Locate the cell with the specified text and output its [X, Y] center coordinate. 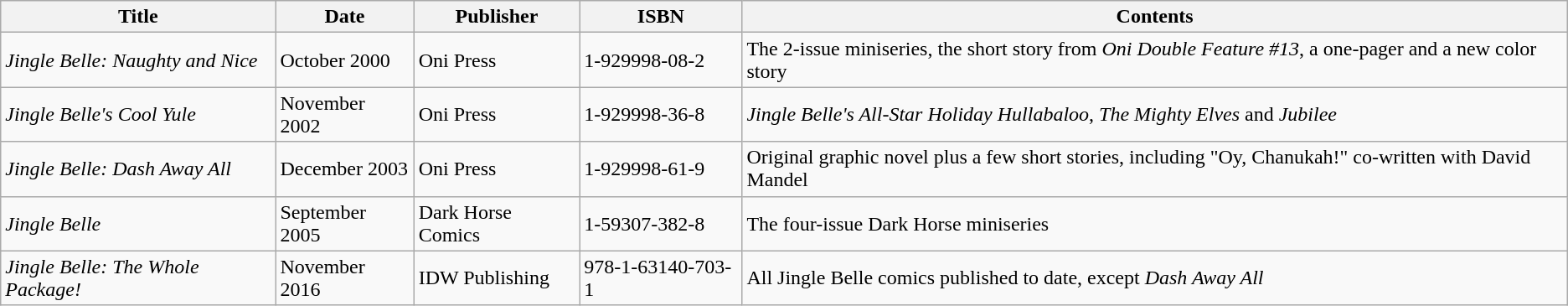
IDW Publishing [497, 278]
1-929998-36-8 [661, 114]
Jingle Belle: The Whole Package! [138, 278]
Publisher [497, 17]
Dark Horse Comics [497, 223]
September 2005 [345, 223]
Jingle Belle's All-Star Holiday Hullabaloo, The Mighty Elves and Jubilee [1154, 114]
Jingle Belle's Cool Yule [138, 114]
ISBN [661, 17]
1-929998-08-2 [661, 60]
The 2-issue miniseries, the short story from Oni Double Feature #13, a one-pager and a new color story [1154, 60]
Contents [1154, 17]
Date [345, 17]
November 2002 [345, 114]
Jingle Belle: Dash Away All [138, 169]
1-929998-61-9 [661, 169]
Jingle Belle [138, 223]
October 2000 [345, 60]
All Jingle Belle comics published to date, except Dash Away All [1154, 278]
Title [138, 17]
978-1-63140-703-1 [661, 278]
1-59307-382-8 [661, 223]
December 2003 [345, 169]
The four-issue Dark Horse miniseries [1154, 223]
Jingle Belle: Naughty and Nice [138, 60]
November 2016 [345, 278]
Original graphic novel plus a few short stories, including "Oy, Chanukah!" co-written with David Mandel [1154, 169]
